Identify which cell holds the provided text, then report its (x, y) central coordinate. 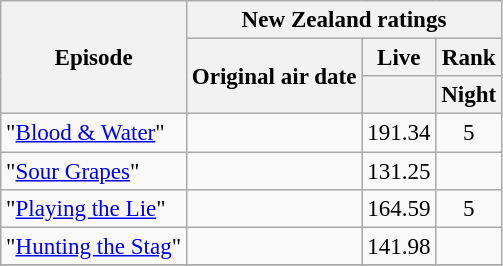
Episode (94, 58)
Live (399, 58)
"Sour Grapes" (94, 171)
131.25 (399, 171)
191.34 (399, 133)
164.59 (399, 209)
New Zealand ratings (344, 20)
141.98 (399, 246)
"Blood & Water" (94, 133)
Original air date (274, 76)
Night (469, 95)
Rank (469, 58)
"Playing the Lie" (94, 209)
"Hunting the Stag" (94, 246)
